Pinpoint the cell where the given text exists, returning its (x, y) midpoint coordinate. 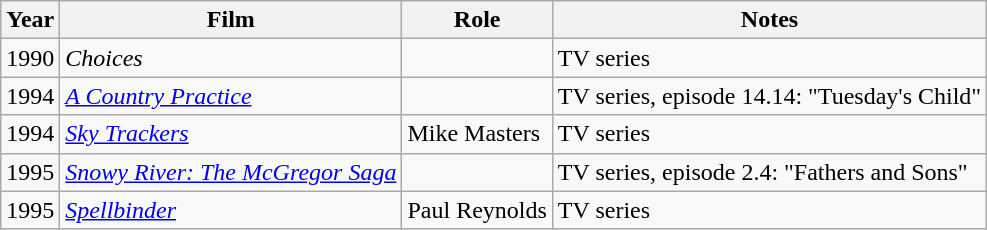
Film (231, 20)
Mike Masters (477, 134)
Choices (231, 58)
Paul Reynolds (477, 210)
1990 (30, 58)
TV series, episode 2.4: "Fathers and Sons" (769, 172)
Role (477, 20)
Spellbinder (231, 210)
Sky Trackers (231, 134)
A Country Practice (231, 96)
Notes (769, 20)
Year (30, 20)
TV series, episode 14.14: "Tuesday's Child" (769, 96)
Snowy River: The McGregor Saga (231, 172)
